From the cell containing the given text, extract its center point as [X, Y] coordinate. 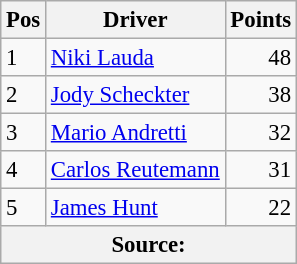
Carlos Reutemann [136, 170]
Source: [149, 245]
1 [24, 58]
31 [260, 170]
James Hunt [136, 208]
38 [260, 95]
Points [260, 20]
5 [24, 208]
Niki Lauda [136, 58]
Jody Scheckter [136, 95]
3 [24, 133]
2 [24, 95]
Driver [136, 20]
4 [24, 170]
32 [260, 133]
Pos [24, 20]
Mario Andretti [136, 133]
48 [260, 58]
22 [260, 208]
